Scan for the cell matching the given text and deliver its [x, y] coordinate at center. 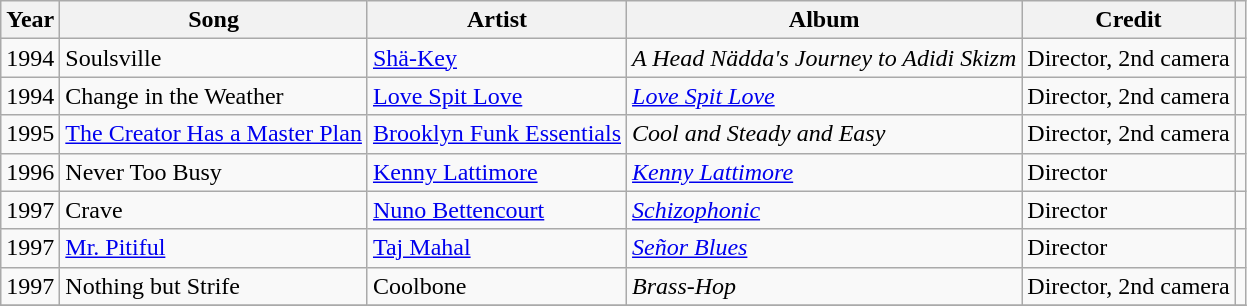
Mr. Pitiful [214, 248]
The Creator Has a Master Plan [214, 134]
Crave [214, 210]
Artist [496, 20]
Brass-Hop [824, 286]
Brooklyn Funk Essentials [496, 134]
Señor Blues [824, 248]
Credit [1128, 20]
Nuno Bettencourt [496, 210]
Never Too Busy [214, 172]
Schizophonic [824, 210]
Cool and Steady and Easy [824, 134]
A Head Nädda's Journey to Adidi Skizm [824, 58]
Shä-Key [496, 58]
Year [30, 20]
1995 [30, 134]
Song [214, 20]
Soulsville [214, 58]
Nothing but Strife [214, 286]
1996 [30, 172]
Coolbone [496, 286]
Taj Mahal [496, 248]
Change in the Weather [214, 96]
Album [824, 20]
